Detect which cell encompasses the target text, then output its (x, y) center coordinate. 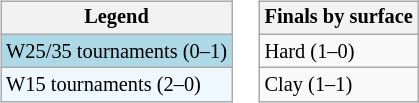
W15 tournaments (2–0) (116, 85)
Finals by surface (339, 18)
Clay (1–1) (339, 85)
Legend (116, 18)
Hard (1–0) (339, 51)
W25/35 tournaments (0–1) (116, 51)
